Capture the cell that displays the provided text and extract its (x, y) central coordinate. 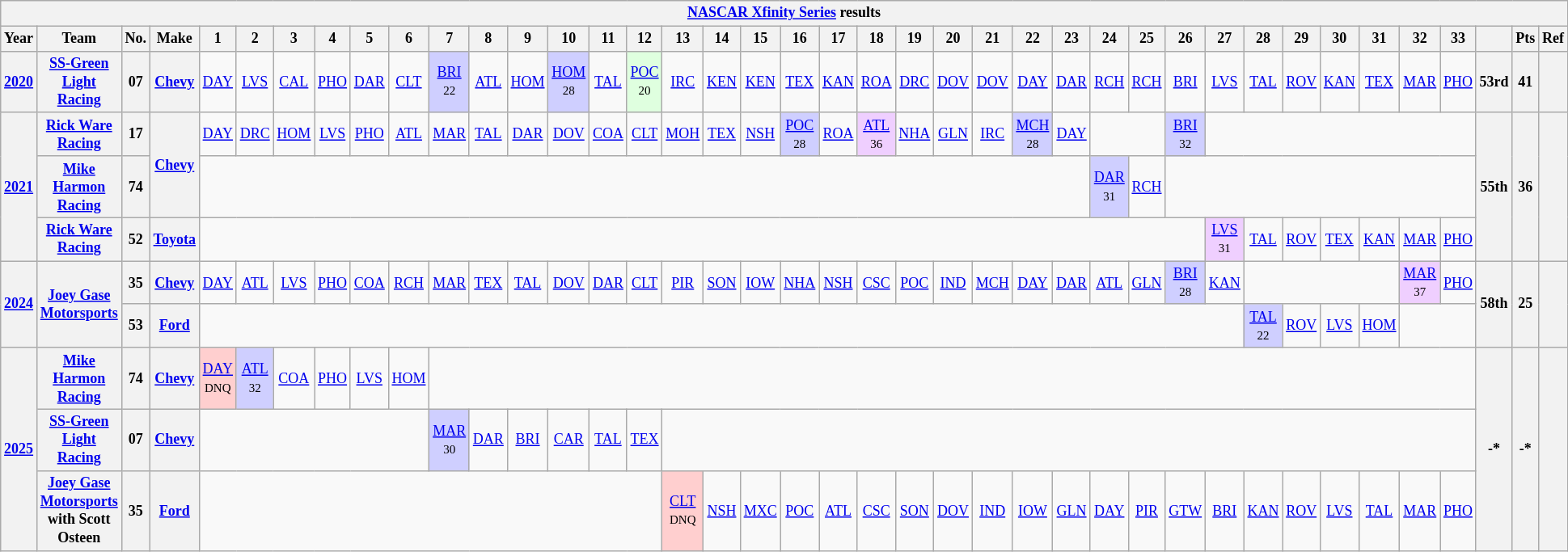
Year (19, 39)
18 (877, 39)
POC20 (645, 82)
2021 (19, 187)
Pts (1525, 39)
Toyota (175, 239)
CAR (569, 440)
MAR37 (1420, 283)
31 (1380, 39)
MAR30 (450, 440)
POC28 (800, 134)
Ref (1553, 39)
DAYDNQ (218, 378)
NASCAR Xfinity Series results (784, 13)
19 (915, 39)
6 (409, 39)
Joey Gase Motorsports with Scott Osteen (79, 511)
27 (1224, 39)
Make (175, 39)
2025 (19, 449)
1 (218, 39)
7 (450, 39)
4 (333, 39)
58th (1494, 304)
MOH (683, 134)
15 (760, 39)
8 (488, 39)
9 (527, 39)
10 (569, 39)
2 (255, 39)
2020 (19, 82)
21 (992, 39)
DAR31 (1109, 187)
41 (1525, 82)
HOM28 (569, 82)
13 (683, 39)
53 (136, 326)
24 (1109, 39)
2024 (19, 304)
GTW (1186, 511)
22 (1033, 39)
ATL36 (877, 134)
3 (294, 39)
MXC (760, 511)
BRI22 (450, 82)
12 (645, 39)
20 (953, 39)
55th (1494, 187)
16 (800, 39)
BRI32 (1186, 134)
52 (136, 239)
29 (1302, 39)
36 (1525, 187)
23 (1072, 39)
ATL32 (255, 378)
CAL (294, 82)
5 (369, 39)
No. (136, 39)
CLTDNQ (683, 511)
BRI28 (1186, 283)
26 (1186, 39)
33 (1459, 39)
32 (1420, 39)
53rd (1494, 82)
MCH (992, 283)
MCH28 (1033, 134)
14 (722, 39)
11 (608, 39)
30 (1340, 39)
TAL22 (1263, 326)
LVS31 (1224, 239)
28 (1263, 39)
Joey Gase Motorsports (79, 304)
Team (79, 39)
